Output the (X, Y) coordinate of the center of the cell containing the given text.  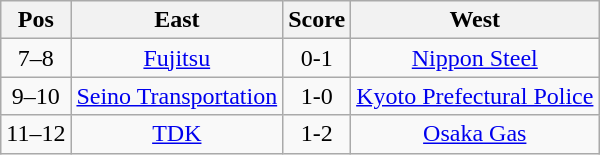
11–12 (36, 134)
9–10 (36, 96)
Kyoto Prefectural Police (475, 96)
Pos (36, 20)
1-0 (317, 96)
West (475, 20)
TDK (177, 134)
Seino Transportation (177, 96)
0-1 (317, 58)
1-2 (317, 134)
Fujitsu (177, 58)
7–8 (36, 58)
East (177, 20)
Osaka Gas (475, 134)
Score (317, 20)
Nippon Steel (475, 58)
